Locate the cell with the specified text and output its [X, Y] center coordinate. 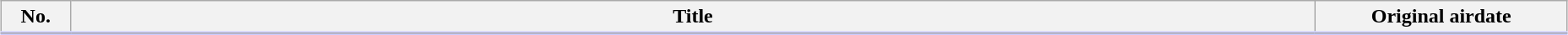
No. [35, 17]
Original airdate [1441, 17]
Title [693, 17]
